Return [x, y] of the center of cell containing provided text 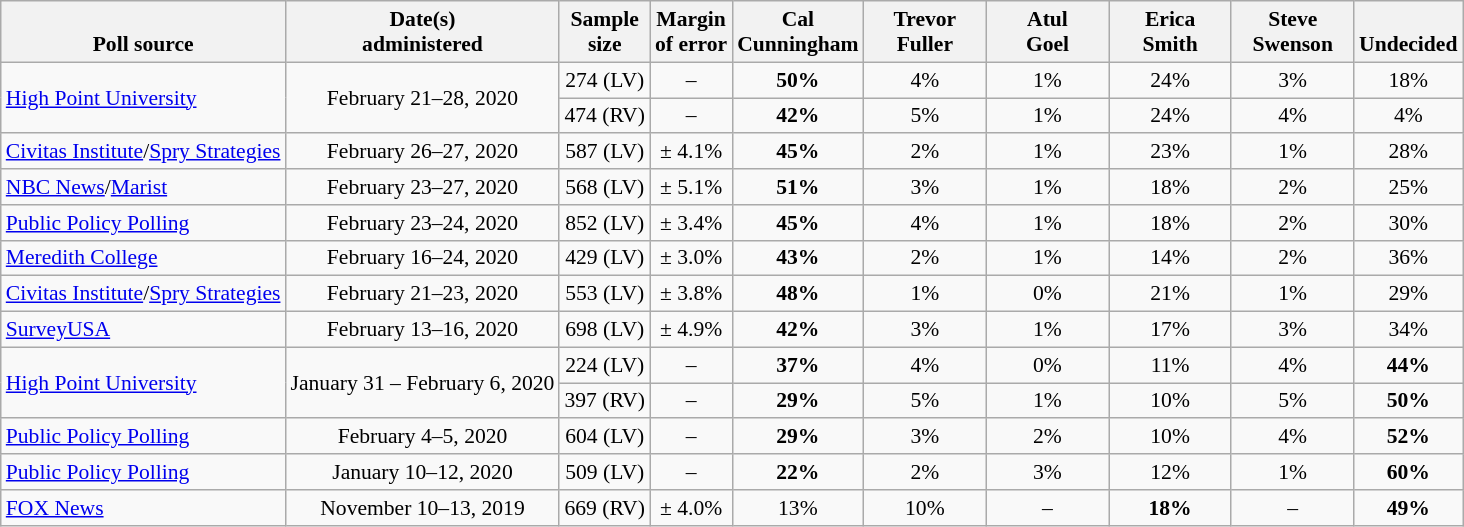
14% [1170, 258]
SurveyUSA [144, 330]
604 (LV) [604, 437]
397 (RV) [604, 401]
± 4.9% [691, 330]
474 (RV) [604, 116]
28% [1408, 152]
February 13–16, 2020 [423, 330]
FOX News [144, 508]
11% [1170, 365]
SteveSwenson [1292, 32]
587 (LV) [604, 152]
23% [1170, 152]
429 (LV) [604, 258]
± 3.8% [691, 294]
568 (LV) [604, 187]
± 3.4% [691, 223]
November 10–13, 2019 [423, 508]
21% [1170, 294]
52% [1408, 437]
NBC News/Marist [144, 187]
49% [1408, 508]
698 (LV) [604, 330]
44% [1408, 365]
± 3.0% [691, 258]
EricaSmith [1170, 32]
February 21–28, 2020 [423, 98]
AtulGoel [1048, 32]
34% [1408, 330]
Date(s)administered [423, 32]
37% [798, 365]
852 (LV) [604, 223]
553 (LV) [604, 294]
60% [1408, 472]
17% [1170, 330]
February 21–23, 2020 [423, 294]
25% [1408, 187]
± 4.1% [691, 152]
43% [798, 258]
Marginof error [691, 32]
36% [1408, 258]
13% [798, 508]
274 (LV) [604, 80]
509 (LV) [604, 472]
Poll source [144, 32]
51% [798, 187]
± 4.0% [691, 508]
February 23–27, 2020 [423, 187]
22% [798, 472]
30% [1408, 223]
February 4–5, 2020 [423, 437]
12% [1170, 472]
CalCunningham [798, 32]
48% [798, 294]
January 10–12, 2020 [423, 472]
Meredith College [144, 258]
224 (LV) [604, 365]
February 23–24, 2020 [423, 223]
February 26–27, 2020 [423, 152]
TrevorFuller [926, 32]
± 5.1% [691, 187]
January 31 – February 6, 2020 [423, 382]
669 (RV) [604, 508]
Undecided [1408, 32]
Samplesize [604, 32]
February 16–24, 2020 [423, 258]
